Output the (X, Y) coordinate of the center of the cell containing the given text.  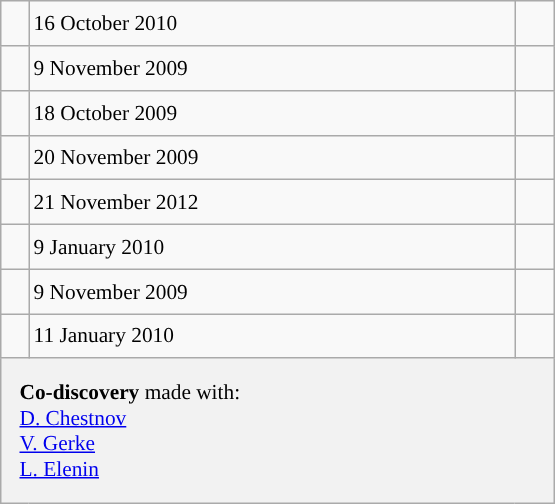
20 November 2009 (272, 158)
18 October 2009 (272, 112)
Co-discovery made with: D. Chestnov V. Gerke L. Elenin (278, 430)
11 January 2010 (272, 336)
21 November 2012 (272, 202)
9 January 2010 (272, 246)
16 October 2010 (272, 24)
